Output the (X, Y) coordinate of the center of the cell containing the given text.  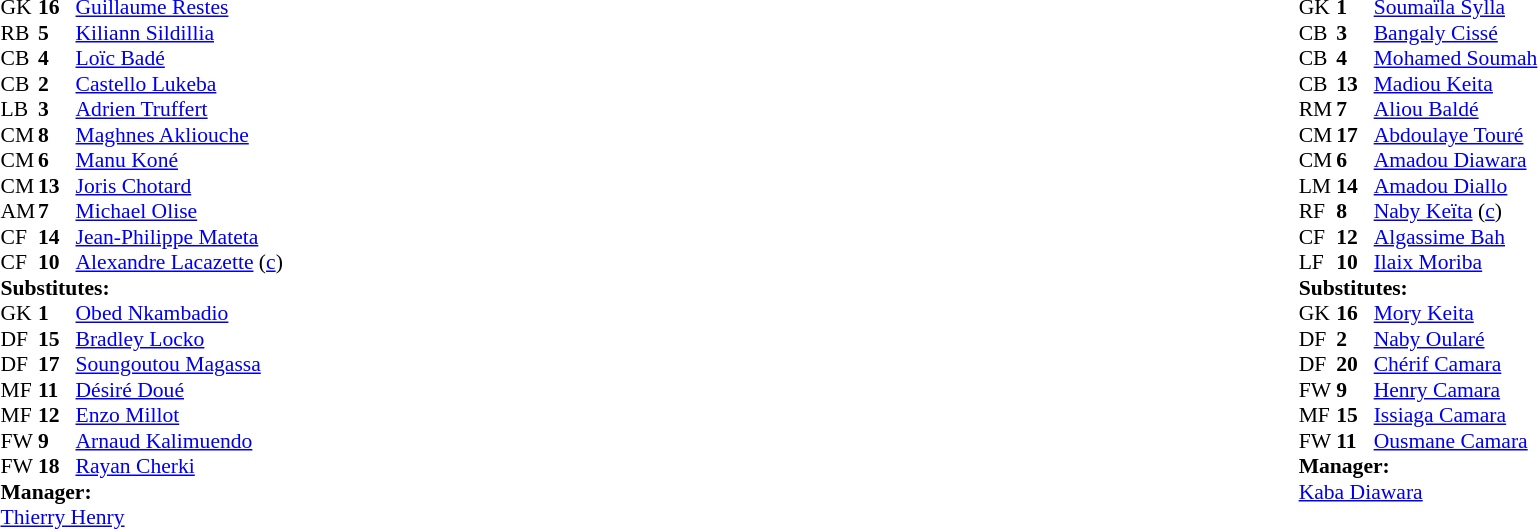
Amadou Diawara (1456, 161)
20 (1355, 365)
Kaba Diawara (1418, 492)
LF (1318, 263)
Algassime Bah (1456, 237)
Loïc Badé (180, 59)
Ousmane Camara (1456, 441)
Manu Koné (180, 161)
5 (57, 33)
Alexandre Lacazette (c) (180, 263)
Chérif Camara (1456, 365)
1 (57, 313)
Jean-Philippe Mateta (180, 237)
Naby Oularé (1456, 339)
Kiliann Sildillia (180, 33)
RM (1318, 109)
Mory Keita (1456, 313)
Ilaix Moriba (1456, 263)
AM (19, 211)
Arnaud Kalimuendo (180, 441)
Issiaga Camara (1456, 415)
16 (1355, 313)
Bradley Locko (180, 339)
Obed Nkambadio (180, 313)
RF (1318, 211)
Adrien Truffert (180, 109)
Henry Camara (1456, 390)
Madiou Keita (1456, 84)
LB (19, 109)
Bangaly Cissé (1456, 33)
Maghnes Akliouche (180, 135)
Castello Lukeba (180, 84)
Amadou Diallo (1456, 186)
LM (1318, 186)
Abdoulaye Touré (1456, 135)
Naby Keïta (c) (1456, 211)
Soungoutou Magassa (180, 365)
Aliou Baldé (1456, 109)
Désiré Doué (180, 390)
Michael Olise (180, 211)
Mohamed Soumah (1456, 59)
Enzo Millot (180, 415)
RB (19, 33)
Rayan Cherki (180, 467)
Joris Chotard (180, 186)
18 (57, 467)
